Capture the cell that displays the provided text and extract its (X, Y) central coordinate. 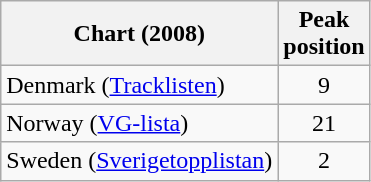
Norway (VG-lista) (140, 123)
Peakposition (324, 34)
Chart (2008) (140, 34)
9 (324, 85)
21 (324, 123)
Sweden (Sverigetopplistan) (140, 161)
2 (324, 161)
Denmark (Tracklisten) (140, 85)
